Detect which cell encompasses the target text, then output its (x, y) center coordinate. 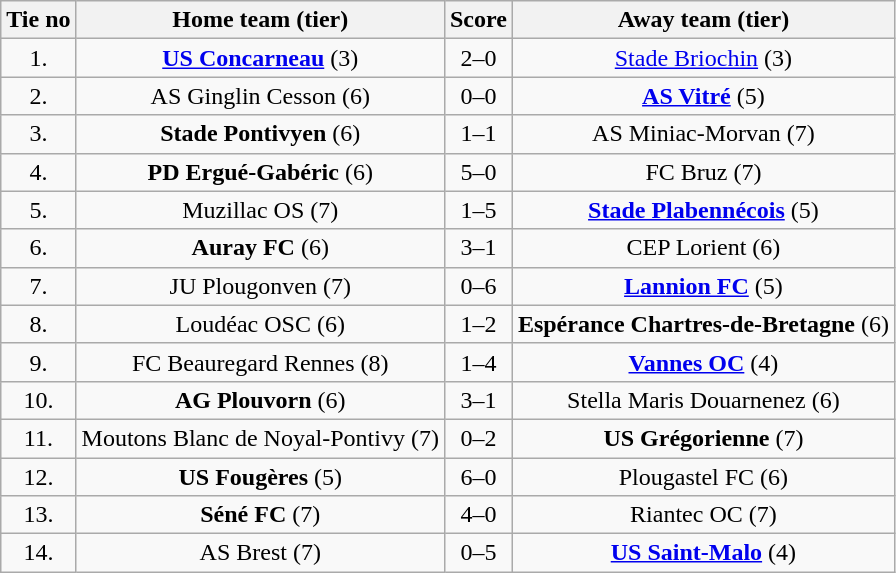
0–2 (478, 438)
Séné FC (7) (260, 515)
5–0 (478, 172)
Moutons Blanc de Noyal-Pontivy (7) (260, 438)
1–5 (478, 210)
CEP Lorient (6) (703, 248)
0–5 (478, 553)
AG Plouvorn (6) (260, 400)
Tie no (38, 20)
US Fougères (5) (260, 477)
Stade Plabennécois (5) (703, 210)
0–0 (478, 96)
FC Bruz (7) (703, 172)
Vannes OC (4) (703, 362)
PD Ergué-Gabéric (6) (260, 172)
0–6 (478, 286)
Score (478, 20)
Riantec OC (7) (703, 515)
13. (38, 515)
9. (38, 362)
Stade Pontivyen (6) (260, 134)
Loudéac OSC (6) (260, 324)
4–0 (478, 515)
AS Brest (7) (260, 553)
1–2 (478, 324)
6–0 (478, 477)
US Saint-Malo (4) (703, 553)
8. (38, 324)
Stade Briochin (3) (703, 58)
US Concarneau (3) (260, 58)
Lannion FC (5) (703, 286)
JU Plougonven (7) (260, 286)
6. (38, 248)
1–1 (478, 134)
Plougastel FC (6) (703, 477)
7. (38, 286)
10. (38, 400)
5. (38, 210)
Auray FC (6) (260, 248)
1. (38, 58)
Stella Maris Douarnenez (6) (703, 400)
14. (38, 553)
Espérance Chartres-de-Bretagne (6) (703, 324)
AS Vitré (5) (703, 96)
2. (38, 96)
3. (38, 134)
Away team (tier) (703, 20)
11. (38, 438)
FC Beauregard Rennes (8) (260, 362)
4. (38, 172)
2–0 (478, 58)
AS Miniac-Morvan (7) (703, 134)
12. (38, 477)
US Grégorienne (7) (703, 438)
Muzillac OS (7) (260, 210)
Home team (tier) (260, 20)
AS Ginglin Cesson (6) (260, 96)
1–4 (478, 362)
